Scan for the cell matching the given text and deliver its (x, y) coordinate at center. 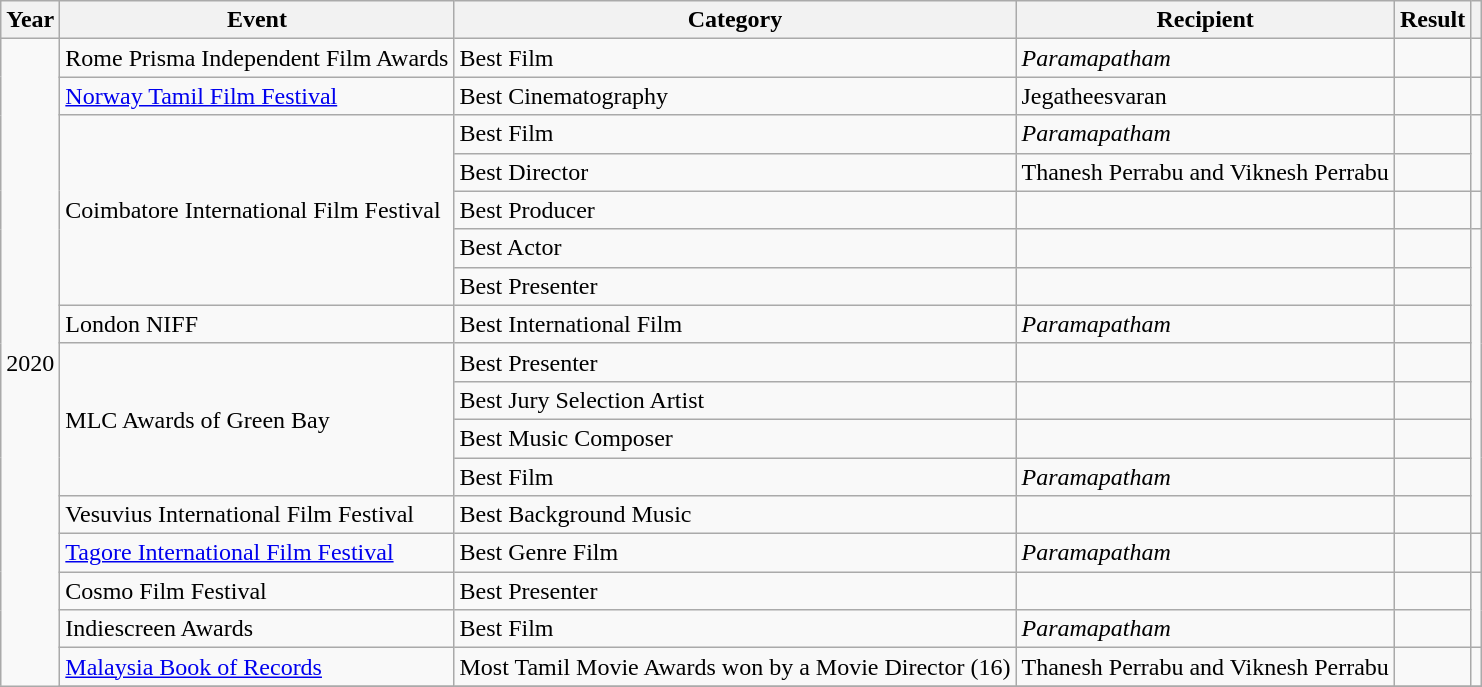
Category (735, 20)
Result (1432, 20)
Best Director (735, 172)
Malaysia Book of Records (257, 667)
Best Genre Film (735, 553)
Tagore International Film Festival (257, 553)
Best Producer (735, 210)
Best Background Music (735, 515)
Best International Film (735, 324)
Year (30, 20)
Best Cinematography (735, 96)
Recipient (1205, 20)
Cosmo Film Festival (257, 591)
London NIFF (257, 324)
2020 (30, 362)
Norway Tamil Film Festival (257, 96)
Best Jury Selection Artist (735, 400)
Indiescreen Awards (257, 629)
Best Music Composer (735, 438)
Best Actor (735, 248)
MLC Awards of Green Bay (257, 419)
Coimbatore International Film Festival (257, 210)
Rome Prisma Independent Film Awards (257, 58)
Most Tamil Movie Awards won by a Movie Director (16) (735, 667)
Event (257, 20)
Jegatheesvaran (1205, 96)
Vesuvius International Film Festival (257, 515)
